Return [X, Y] of the center of cell containing provided text 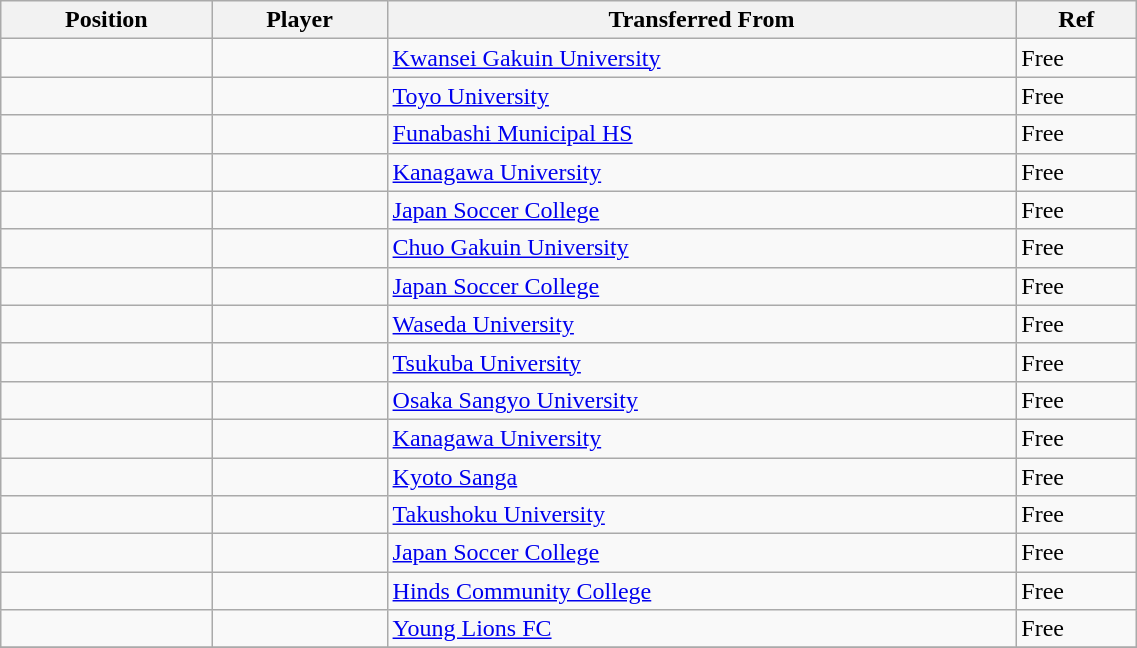
Kyoto Sanga [702, 477]
Toyo University [702, 96]
Takushoku University [702, 515]
Kwansei Gakuin University [702, 58]
Waseda University [702, 324]
Position [106, 20]
Chuo Gakuin University [702, 248]
Osaka Sangyo University [702, 400]
Young Lions FC [702, 629]
Transferred From [702, 20]
Player [300, 20]
Funabashi Municipal HS [702, 134]
Tsukuba University [702, 362]
Hinds Community College [702, 591]
Ref [1076, 20]
